Scan for the cell matching the given text and deliver its (X, Y) coordinate at center. 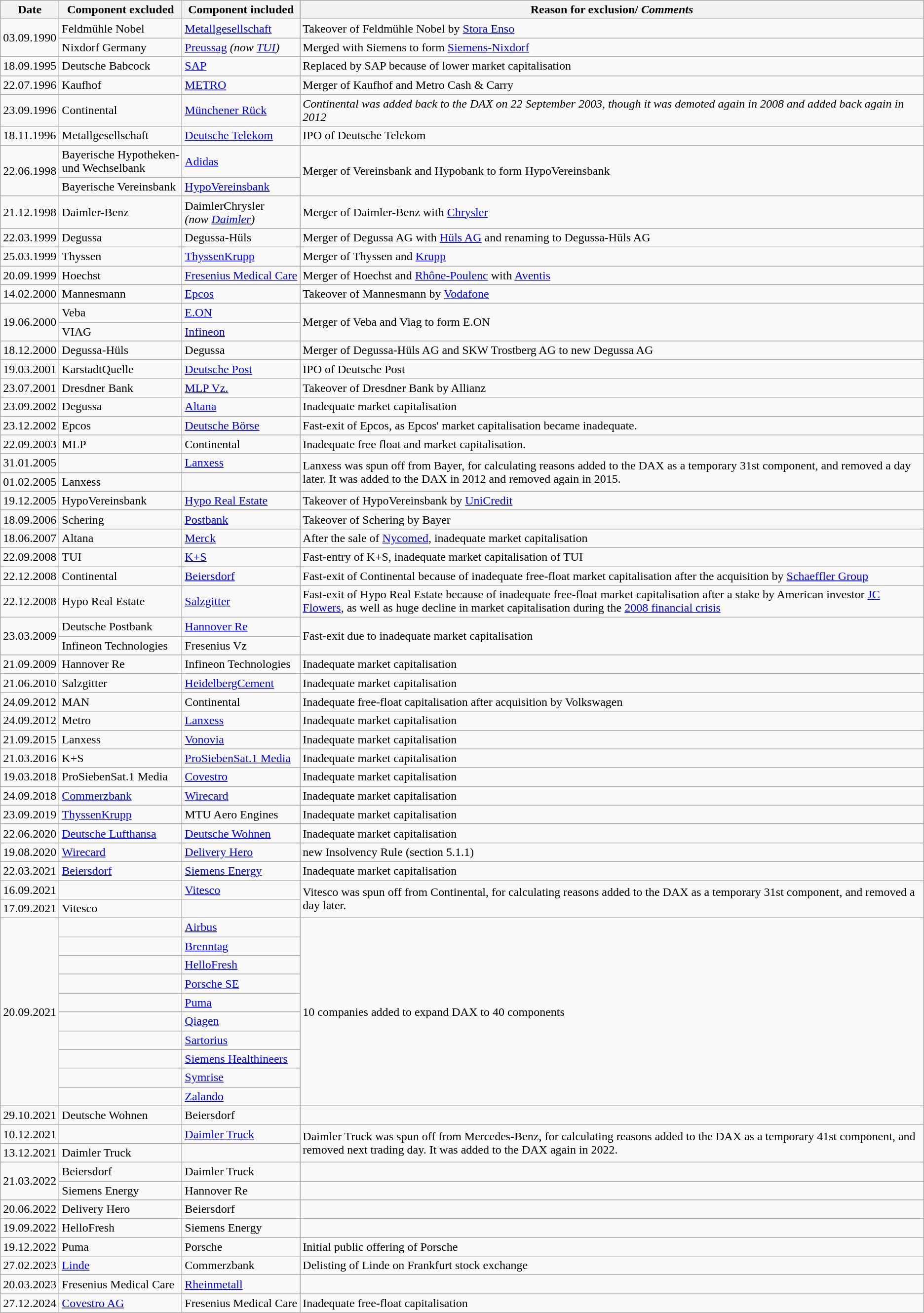
03.09.1990 (30, 38)
20.09.1999 (30, 275)
23.09.2002 (30, 407)
Takeover of Schering by Bayer (612, 519)
21.03.2016 (30, 758)
21.09.2009 (30, 664)
22.03.1999 (30, 237)
Zalando (241, 1096)
Nixdorf Germany (120, 47)
01.02.2005 (30, 482)
Merger of Degussa-Hüls AG and SKW Trostberg AG to new Degussa AG (612, 350)
Deutsche Postbank (120, 627)
Rheinmetall (241, 1284)
Fresenius Vz (241, 646)
16.09.2021 (30, 890)
VIAG (120, 332)
Merger of Veba and Viag to form E.ON (612, 322)
13.12.2021 (30, 1153)
MTU Aero Engines (241, 814)
E.ON (241, 313)
Brenntag (241, 946)
MLP (120, 444)
Daimler-Benz (120, 212)
19.12.2005 (30, 501)
23.07.2001 (30, 388)
Inadequate free-float capitalisation after acquisition by Volkswagen (612, 702)
19.08.2020 (30, 852)
Hoechst (120, 275)
Metro (120, 721)
Vonovia (241, 739)
Porsche (241, 1247)
TUI (120, 557)
Feldmühle Nobel (120, 29)
14.02.2000 (30, 294)
new Insolvency Rule (section 5.1.1) (612, 852)
22.09.2008 (30, 557)
Deutsche Babcock (120, 66)
Takeover of Dresdner Bank by Allianz (612, 388)
Takeover of Mannesmann by Vodafone (612, 294)
Takeover of Feldmühle Nobel by Stora Enso (612, 29)
31.01.2005 (30, 463)
Continental was added back to the DAX on 22 September 2003, though it was demoted again in 2008 and added back again in 2012 (612, 111)
Takeover of HypoVereinsbank by UniCredit (612, 501)
Kaufhof (120, 85)
22.09.2003 (30, 444)
Initial public offering of Porsche (612, 1247)
Vitesco was spun off from Continental, for calculating reasons added to the DAX as a temporary 31st component, and removed a day later. (612, 899)
Münchener Rück (241, 111)
10.12.2021 (30, 1134)
Merger of Degussa AG with Hüls AG and renaming to Degussa-Hüls AG (612, 237)
Merger of Thyssen and Krupp (612, 256)
KarstadtQuelle (120, 369)
27.02.2023 (30, 1266)
25.03.1999 (30, 256)
Siemens Healthineers (241, 1059)
23.12.2002 (30, 425)
24.09.2018 (30, 796)
Symrise (241, 1078)
IPO of Deutsche Post (612, 369)
Fast-exit of Continental because of inadequate free-float market capitalisation after the acquisition by Schaeffler Group (612, 576)
Deutsche Telekom (241, 136)
Qiagen (241, 1021)
Replaced by SAP because of lower market capitalisation (612, 66)
Preussag (now TUI) (241, 47)
21.06.2010 (30, 683)
27.12.2024 (30, 1303)
17.09.2021 (30, 909)
19.12.2022 (30, 1247)
Deutsche Börse (241, 425)
18.09.2006 (30, 519)
Fast-exit due to inadequate market capitalisation (612, 636)
HeidelbergCement (241, 683)
20.03.2023 (30, 1284)
Component included (241, 10)
22.07.1996 (30, 85)
METRO (241, 85)
22.06.1998 (30, 171)
20.06.2022 (30, 1209)
Bayerische Hypotheken-und Wechselbank (120, 161)
Veba (120, 313)
22.06.2020 (30, 833)
MLP Vz. (241, 388)
Dresdner Bank (120, 388)
Postbank (241, 519)
19.09.2022 (30, 1228)
19.03.2001 (30, 369)
Delisting of Linde on Frankfurt stock exchange (612, 1266)
Deutsche Lufthansa (120, 833)
Porsche SE (241, 984)
18.12.2000 (30, 350)
Adidas (241, 161)
Merger of Kaufhof and Metro Cash & Carry (612, 85)
21.03.2022 (30, 1181)
Fast-entry of K+S, inadequate market capitalisation of TUI (612, 557)
Airbus (241, 927)
22.03.2021 (30, 871)
Deutsche Post (241, 369)
23.09.1996 (30, 111)
SAP (241, 66)
Bayerische Vereinsbank (120, 187)
18.11.1996 (30, 136)
29.10.2021 (30, 1115)
Mannesmann (120, 294)
23.03.2009 (30, 636)
Inadequate free float and market capitalisation. (612, 444)
Merck (241, 538)
23.09.2019 (30, 814)
19.03.2018 (30, 777)
Merger of Vereinsbank and Hypobank to form HypoVereinsbank (612, 171)
DaimlerChrysler (now Daimler) (241, 212)
Thyssen (120, 256)
20.09.2021 (30, 1012)
Merged with Siemens to form Siemens-Nixdorf (612, 47)
Date (30, 10)
21.12.1998 (30, 212)
Merger of Daimler-Benz with Chrysler (612, 212)
10 companies added to expand DAX to 40 components (612, 1012)
MAN (120, 702)
Covestro (241, 777)
Fast-exit of Epcos, as Epcos' market capitalisation became inadequate. (612, 425)
Sartorius (241, 1040)
Reason for exclusion/ Comments (612, 10)
Component excluded (120, 10)
19.06.2000 (30, 322)
Linde (120, 1266)
Schering (120, 519)
Covestro AG (120, 1303)
18.09.1995 (30, 66)
IPO of Deutsche Telekom (612, 136)
Merger of Hoechst and Rhône-Poulenc with Aventis (612, 275)
After the sale of Nycomed, inadequate market capitalisation (612, 538)
18.06.2007 (30, 538)
21.09.2015 (30, 739)
Inadequate free-float capitalisation (612, 1303)
Infineon (241, 332)
